Capture the cell that displays the provided text and extract its [X, Y] central coordinate. 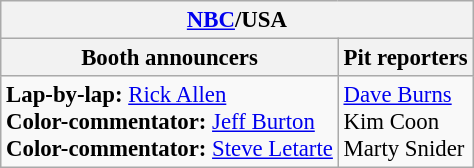
Pit reporters [406, 58]
Lap-by-lap: Rick AllenColor-commentator: Jeff BurtonColor-commentator: Steve Letarte [170, 122]
Booth announcers [170, 58]
Dave BurnsKim CoonMarty Snider [406, 122]
NBC/USA [237, 20]
